Capture the cell that displays the provided text and extract its (X, Y) central coordinate. 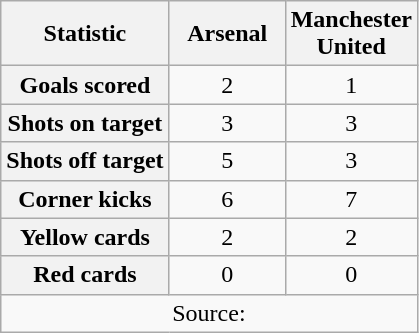
5 (227, 161)
Goals scored (85, 85)
Source: (209, 313)
Statistic (85, 34)
7 (351, 199)
Yellow cards (85, 237)
Red cards (85, 275)
Shots on target (85, 123)
Shots off target (85, 161)
Arsenal (227, 34)
1 (351, 85)
6 (227, 199)
Manchester United (351, 34)
Corner kicks (85, 199)
